For the text-containing cell, return its midpoint in (X, Y) coordinate format. 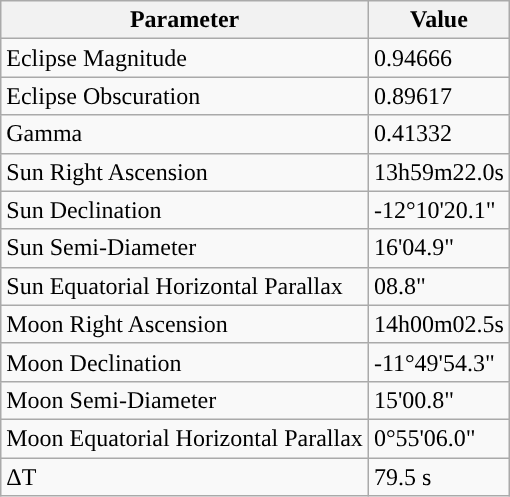
Sun Equatorial Horizontal Parallax (185, 286)
16'04.9" (438, 248)
08.8" (438, 286)
0.94666 (438, 58)
Moon Declination (185, 362)
0°55'06.0" (438, 438)
Sun Semi-Diameter (185, 248)
Sun Declination (185, 210)
14h00m02.5s (438, 324)
Moon Semi-Diameter (185, 400)
ΔT (185, 477)
Gamma (185, 134)
13h59m22.0s (438, 172)
-11°49'54.3" (438, 362)
Value (438, 20)
Moon Equatorial Horizontal Parallax (185, 438)
-12°10'20.1" (438, 210)
Eclipse Obscuration (185, 96)
79.5 s (438, 477)
Eclipse Magnitude (185, 58)
Sun Right Ascension (185, 172)
0.89617 (438, 96)
Moon Right Ascension (185, 324)
15'00.8" (438, 400)
0.41332 (438, 134)
Parameter (185, 20)
